Provide the [x, y] coordinate of the cell's center where the given text is located.  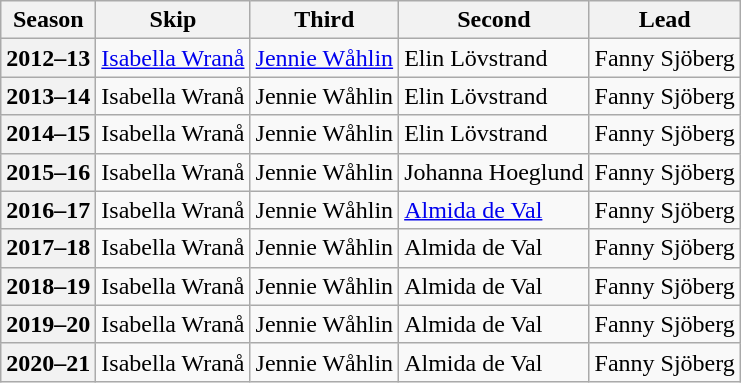
2014–15 [48, 134]
Johanna Hoeglund [494, 172]
2012–13 [48, 58]
2016–17 [48, 210]
Second [494, 20]
2019–20 [48, 324]
2020–21 [48, 362]
Lead [664, 20]
2015–16 [48, 172]
Skip [173, 20]
Season [48, 20]
Third [324, 20]
2018–19 [48, 286]
2013–14 [48, 96]
2017–18 [48, 248]
